For the text-containing cell, return its midpoint in [x, y] coordinate format. 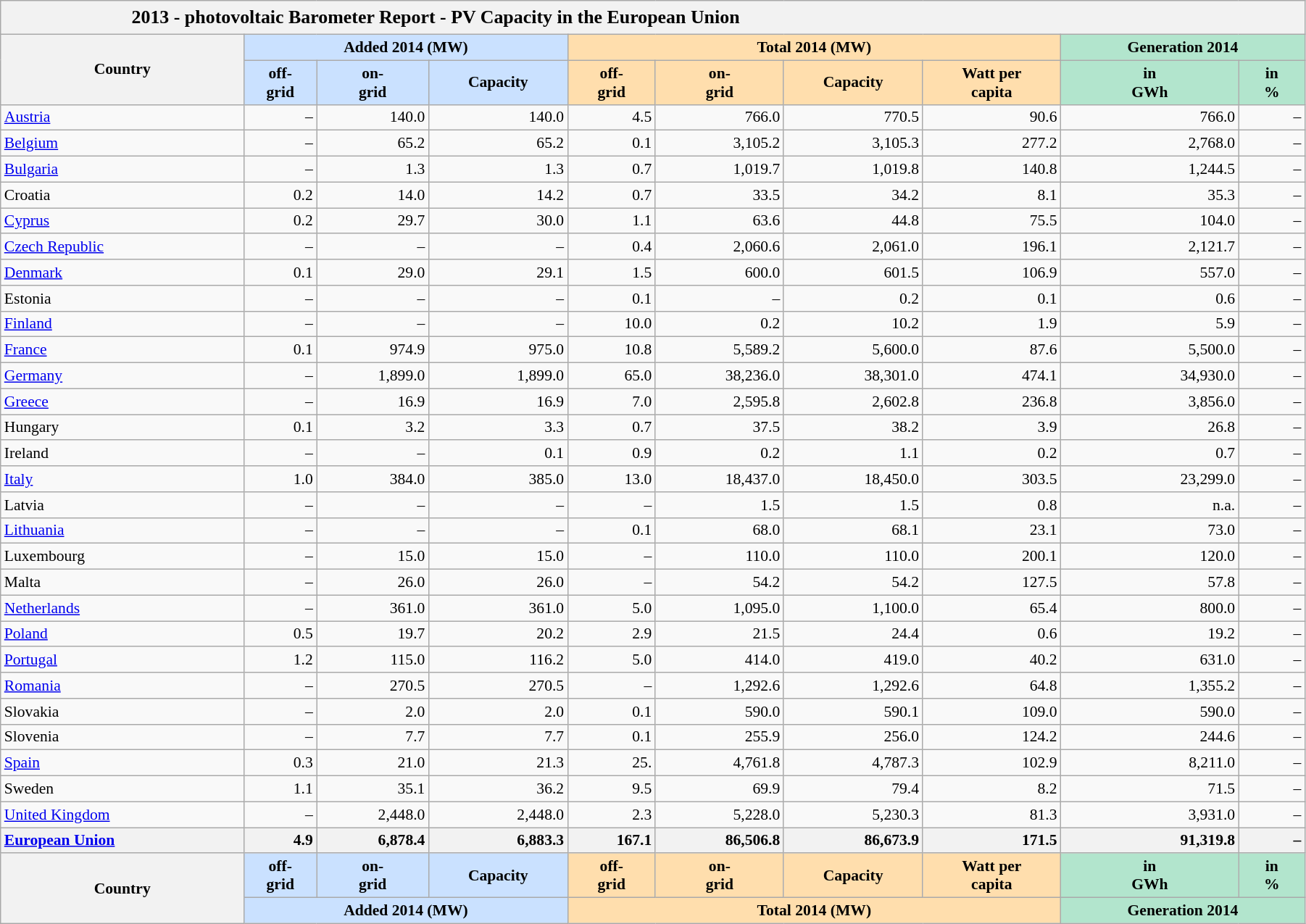
590.1 [853, 712]
124.2 [991, 737]
United Kingdom [122, 815]
975.0 [498, 350]
14.2 [498, 195]
9.5 [612, 789]
68.0 [719, 530]
6,878.4 [373, 841]
14.0 [373, 195]
5,500.0 [1150, 350]
4,787.3 [853, 763]
38.2 [853, 428]
3.2 [373, 428]
29.0 [373, 272]
800.0 [1150, 608]
Lithuania [122, 530]
65.4 [991, 608]
104.0 [1150, 221]
6,883.3 [498, 841]
601.5 [853, 272]
64.8 [991, 686]
1,019.8 [853, 170]
44.8 [853, 221]
557.0 [1150, 272]
5,600.0 [853, 350]
30.0 [498, 221]
91,319.8 [1150, 841]
3,856.0 [1150, 401]
37.5 [719, 428]
102.9 [991, 763]
73.0 [1150, 530]
5,228.0 [719, 815]
21.0 [373, 763]
384.0 [373, 479]
Italy [122, 479]
2,121.7 [1150, 247]
21.3 [498, 763]
2013 - photovoltaic Barometer Report - PV Capacity in the European Union [653, 17]
474.1 [991, 376]
303.5 [991, 479]
171.5 [991, 841]
26.8 [1150, 428]
196.1 [991, 247]
3,105.3 [853, 143]
Ireland [122, 454]
87.6 [991, 350]
0.9 [612, 454]
5.9 [1150, 324]
57.8 [1150, 583]
385.0 [498, 479]
0.5 [280, 634]
200.1 [991, 557]
974.9 [373, 350]
419.0 [853, 660]
90.6 [991, 117]
5,589.2 [719, 350]
34,930.0 [1150, 376]
24.4 [853, 634]
3,105.2 [719, 143]
38,236.0 [719, 376]
Netherlands [122, 608]
4.5 [612, 117]
Luxembourg [122, 557]
2,595.8 [719, 401]
1,095.0 [719, 608]
23,299.0 [1150, 479]
1.9 [991, 324]
167.1 [612, 841]
81.3 [991, 815]
Spain [122, 763]
Cyprus [122, 221]
75.5 [991, 221]
40.2 [991, 660]
71.5 [1150, 789]
36.2 [498, 789]
3,931.0 [1150, 815]
120.0 [1150, 557]
277.2 [991, 143]
631.0 [1150, 660]
140.8 [991, 170]
79.4 [853, 789]
3.3 [498, 428]
3.9 [991, 428]
115.0 [373, 660]
8.1 [991, 195]
19.2 [1150, 634]
Bulgaria [122, 170]
4.9 [280, 841]
Estonia [122, 299]
25. [612, 763]
Hungary [122, 428]
34.2 [853, 195]
21.5 [719, 634]
414.0 [719, 660]
18,450.0 [853, 479]
Latvia [122, 505]
Croatia [122, 195]
255.9 [719, 737]
Portugal [122, 660]
2,060.6 [719, 247]
20.2 [498, 634]
33.5 [719, 195]
69.9 [719, 789]
Austria [122, 117]
244.6 [1150, 737]
127.5 [991, 583]
Greece [122, 401]
1.2 [280, 660]
0.4 [612, 247]
23.1 [991, 530]
86,506.8 [719, 841]
35.1 [373, 789]
Slovakia [122, 712]
1,100.0 [853, 608]
770.5 [853, 117]
n.a. [1150, 505]
Germany [122, 376]
Denmark [122, 272]
4,761.8 [719, 763]
600.0 [719, 272]
2,602.8 [853, 401]
35.3 [1150, 195]
109.0 [991, 712]
European Union [122, 841]
2,061.0 [853, 247]
256.0 [853, 737]
63.6 [719, 221]
10.2 [853, 324]
Romania [122, 686]
8,211.0 [1150, 763]
106.9 [991, 272]
1,355.2 [1150, 686]
Sweden [122, 789]
0.8 [991, 505]
236.8 [991, 401]
18,437.0 [719, 479]
29.1 [498, 272]
Czech Republic [122, 247]
5,230.3 [853, 815]
2.9 [612, 634]
8.2 [991, 789]
65.0 [612, 376]
Belgium [122, 143]
29.7 [373, 221]
7.0 [612, 401]
10.8 [612, 350]
10.0 [612, 324]
68.1 [853, 530]
2,768.0 [1150, 143]
1.0 [280, 479]
2.3 [612, 815]
Malta [122, 583]
1,244.5 [1150, 170]
13.0 [612, 479]
86,673.9 [853, 841]
116.2 [498, 660]
38,301.0 [853, 376]
19.7 [373, 634]
0.3 [280, 763]
France [122, 350]
Slovenia [122, 737]
Finland [122, 324]
Poland [122, 634]
1,019.7 [719, 170]
